From the cell containing the given text, extract its center point as (x, y) coordinate. 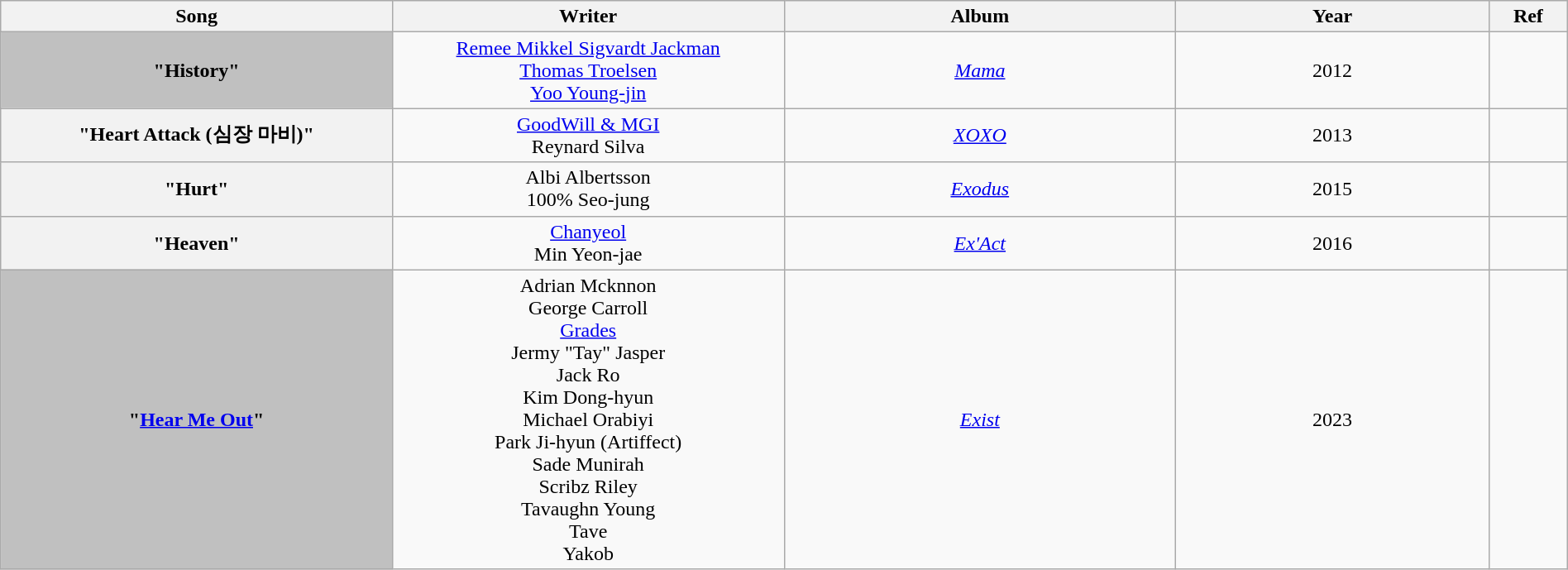
Ex'Act (980, 243)
2015 (1333, 189)
Album (980, 17)
XOXO (980, 136)
2012 (1333, 70)
"Heart Attack (심장 마비)" (197, 136)
Writer (588, 17)
GoodWill & MGIReynard Silva (588, 136)
"Hear Me Out" (197, 419)
"Heaven" (197, 243)
"Hurt" (197, 189)
Ref (1528, 17)
"History" (197, 70)
Albi Albertsson 100% Seo-jung (588, 189)
Exodus (980, 189)
ChanyeolMin Yeon-jae (588, 243)
Year (1333, 17)
Remee Mikkel Sigvardt JackmanThomas TroelsenYoo Young-jin (588, 70)
Exist (980, 419)
Mama (980, 70)
2023 (1333, 419)
Song (197, 17)
2013 (1333, 136)
2016 (1333, 243)
